Return [X, Y] of the center of cell containing provided text 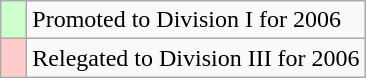
Relegated to Division III for 2006 [196, 58]
Promoted to Division I for 2006 [196, 20]
